Determine the [X, Y] coordinate at the center of the cell enclosing the given text.  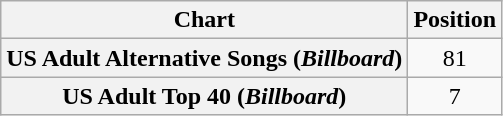
Position [455, 20]
7 [455, 96]
Chart [204, 20]
81 [455, 58]
US Adult Alternative Songs (Billboard) [204, 58]
US Adult Top 40 (Billboard) [204, 96]
